Output the (X, Y) coordinate of the center of the cell containing the given text.  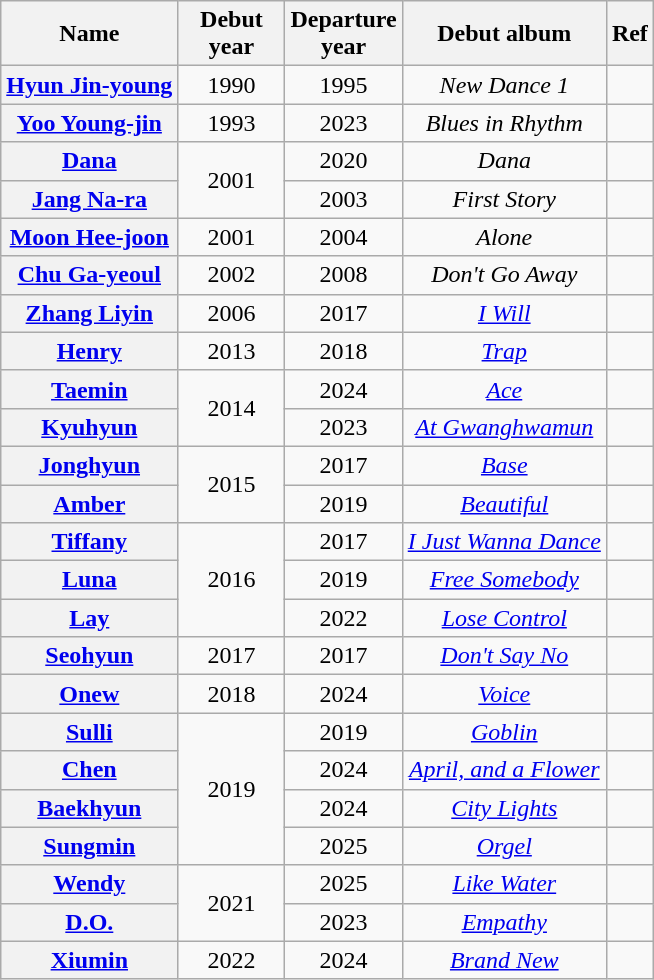
2008 (344, 275)
1993 (232, 123)
Kyuhyun (90, 427)
At Gwanghwamun (504, 427)
1995 (344, 85)
Name (90, 34)
Don't Go Away (504, 275)
1990 (232, 85)
2015 (232, 484)
First Story (504, 199)
D.O. (90, 922)
Jonghyun (90, 465)
Onew (90, 694)
Departure year (344, 34)
Empathy (504, 922)
Baekhyun (90, 808)
2021 (232, 903)
Ref (630, 34)
Voice (504, 694)
Amber (90, 503)
Alone (504, 237)
Trap (504, 351)
April, and a Flower (504, 770)
Henry (90, 351)
Brand New (504, 960)
Don't Say No (504, 656)
Chen (90, 770)
Zhang Liyin (90, 313)
Ace (504, 389)
Yoo Young-jin (90, 123)
Xiumin (90, 960)
2013 (232, 351)
New Dance 1 (504, 85)
Moon Hee-joon (90, 237)
Orgel (504, 846)
2014 (232, 408)
Goblin (504, 732)
Seohyun (90, 656)
I Will (504, 313)
City Lights (504, 808)
Beautiful (504, 503)
Jang Na-ra (90, 199)
Debut album (504, 34)
Blues in Rhythm (504, 123)
Like Water (504, 884)
Luna (90, 580)
Tiffany (90, 542)
Base (504, 465)
Debut year (232, 34)
Wendy (90, 884)
Taemin (90, 389)
2003 (344, 199)
Sungmin (90, 846)
I Just Wanna Dance (504, 542)
2020 (344, 161)
2002 (232, 275)
2016 (232, 580)
Hyun Jin-young (90, 85)
2006 (232, 313)
Lay (90, 618)
Sulli (90, 732)
2004 (344, 237)
Lose Control (504, 618)
Free Somebody (504, 580)
Chu Ga-yeoul (90, 275)
